Identify which cell holds the provided text, then report its [X, Y] central coordinate. 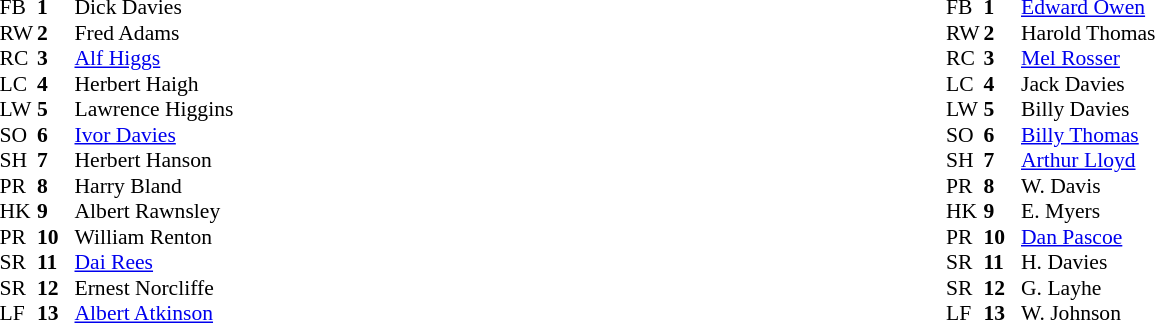
Dai Rees [154, 263]
William Renton [154, 237]
Ernest Norcliffe [154, 288]
Fred Adams [154, 33]
Ivor Davies [154, 135]
Albert Rawnsley [154, 211]
Harry Bland [154, 186]
Alf Higgs [154, 59]
Herbert Hanson [154, 161]
Lawrence Higgins [154, 109]
Herbert Haigh [154, 84]
